Capture the cell that displays the provided text and extract its [x, y] central coordinate. 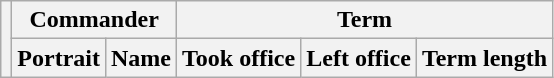
Term [365, 20]
Commander [94, 20]
Name [140, 58]
Term length [484, 58]
Took office [239, 58]
Left office [359, 58]
Portrait [59, 58]
